Provide the [X, Y] coordinate of the cell's center where the given text is located.  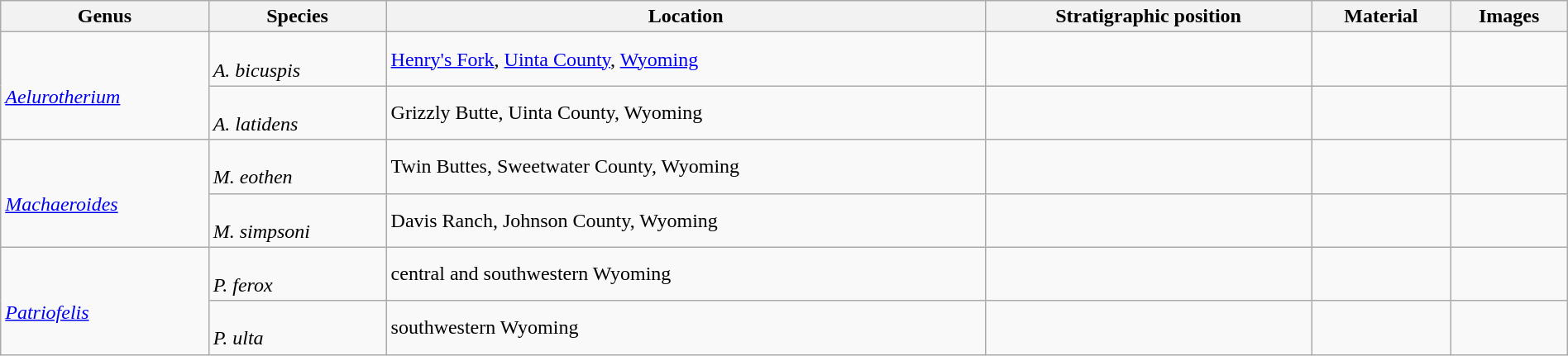
Henry's Fork, Uinta County, Wyoming [686, 59]
Grizzly Butte, Uinta County, Wyoming [686, 112]
Stratigraphic position [1148, 17]
Twin Buttes, Sweetwater County, Wyoming [686, 167]
Species [298, 17]
M. simpsoni [298, 220]
central and southwestern Wyoming [686, 274]
Location [686, 17]
Images [1508, 17]
M. eothen [298, 167]
A. latidens [298, 112]
Genus [104, 17]
southwestern Wyoming [686, 327]
Machaeroides [104, 193]
A. bicuspis [298, 59]
Davis Ranch, Johnson County, Wyoming [686, 220]
Material [1381, 17]
P. ferox [298, 274]
P. ulta [298, 327]
Aelurotherium [104, 86]
Patriofelis [104, 301]
